Find where the given text appears and provide that cell's center as (X, Y) coordinate. 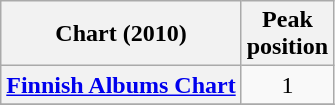
Chart (2010) (121, 34)
Finnish Albums Chart (121, 85)
Peakposition (287, 34)
1 (287, 85)
